Provide the (X, Y) coordinate of the cell's center where the given text is located.  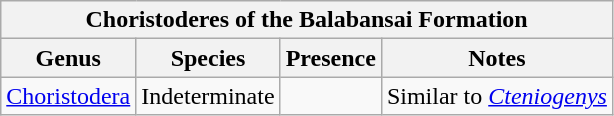
Similar to Cteniogenys (496, 96)
Notes (496, 58)
Species (208, 58)
Choristoderes of the Balabansai Formation (307, 20)
Choristodera (68, 96)
Indeterminate (208, 96)
Presence (330, 58)
Genus (68, 58)
